Search for the cell housing the specified text and yield its [X, Y] center coordinate. 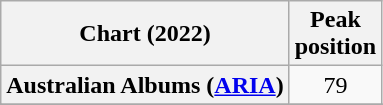
79 [335, 85]
Peakposition [335, 34]
Chart (2022) [145, 34]
Australian Albums (ARIA) [145, 85]
